For the text-containing cell, return its midpoint in [X, Y] coordinate format. 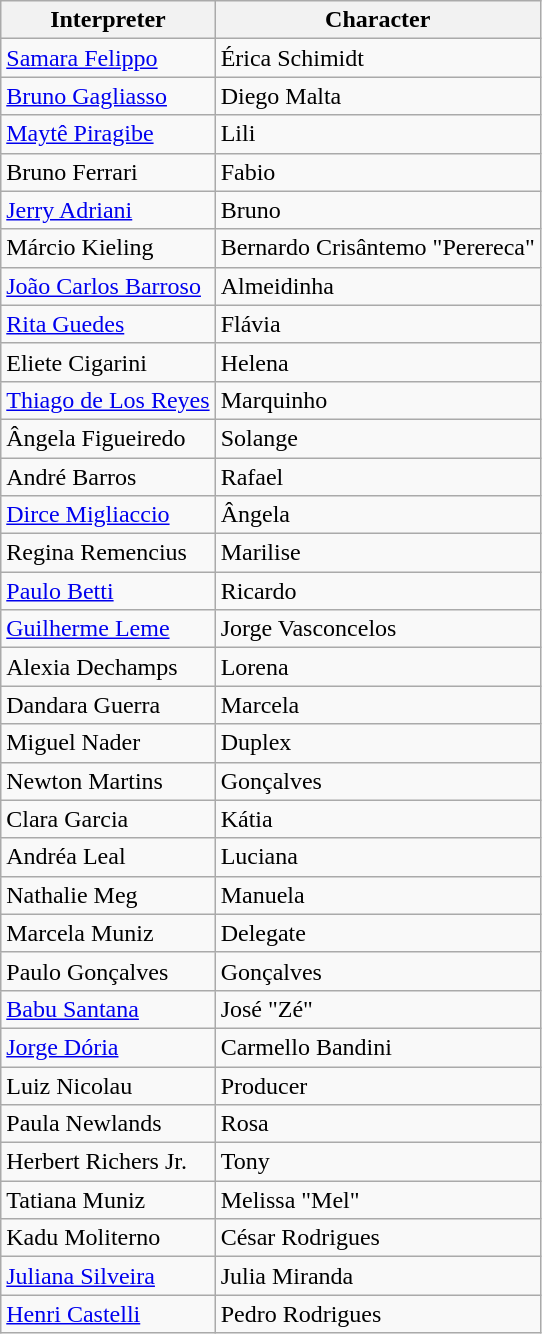
Producer [378, 1085]
Thiago de Los Reyes [108, 400]
Rafael [378, 477]
Dirce Migliaccio [108, 515]
Bruno [378, 210]
João Carlos Barroso [108, 286]
Diego Malta [378, 96]
Herbert Richers Jr. [108, 1162]
Ricardo [378, 591]
Maytê Piragibe [108, 134]
Helena [378, 362]
Luciana [378, 857]
Almeidinha [378, 286]
Marcela Muniz [108, 933]
Kadu Moliterno [108, 1238]
Dandara Guerra [108, 705]
Julia Miranda [378, 1276]
Henri Castelli [108, 1314]
Andréa Leal [108, 857]
Duplex [378, 743]
Márcio Kieling [108, 248]
Paulo Betti [108, 591]
André Barros [108, 477]
Flávia [378, 324]
Juliana Silveira [108, 1276]
Ângela Figueiredo [108, 438]
Kátia [378, 819]
Lili [378, 134]
Delegate [378, 933]
Tony [378, 1162]
Marilise [378, 553]
Character [378, 20]
Manuela [378, 895]
Solange [378, 438]
Melissa "Mel" [378, 1200]
Newton Martins [108, 781]
Samara Felippo [108, 58]
Babu Santana [108, 1009]
Miguel Nader [108, 743]
Alexia Dechamps [108, 667]
Marquinho [378, 400]
Ângela [378, 515]
Luiz Nicolau [108, 1085]
Rita Guedes [108, 324]
Bernardo Crisântemo "Perereca" [378, 248]
Regina Remencius [108, 553]
Marcela [378, 705]
José "Zé" [378, 1009]
Fabio [378, 172]
Guilherme Leme [108, 629]
César Rodrigues [378, 1238]
Érica Schimidt [378, 58]
Jorge Vasconcelos [378, 629]
Bruno Ferrari [108, 172]
Nathalie Meg [108, 895]
Bruno Gagliasso [108, 96]
Paulo Gonçalves [108, 971]
Paula Newlands [108, 1124]
Rosa [378, 1124]
Eliete Cigarini [108, 362]
Pedro Rodrigues [378, 1314]
Clara Garcia [108, 819]
Interpreter [108, 20]
Jerry Adriani [108, 210]
Carmello Bandini [378, 1047]
Lorena [378, 667]
Tatiana Muniz [108, 1200]
Jorge Dória [108, 1047]
